From the cell containing the given text, extract its center point as (X, Y) coordinate. 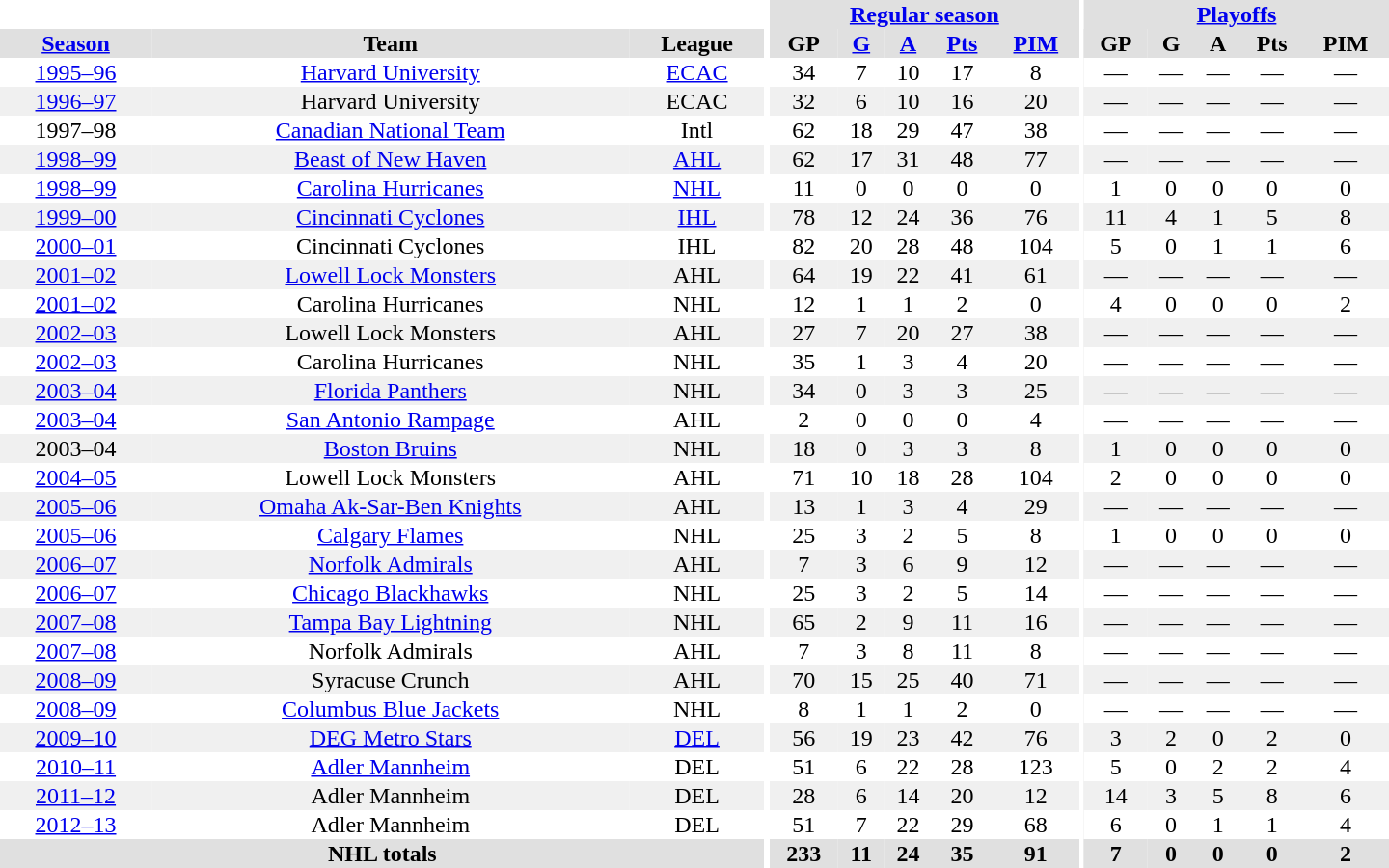
36 (963, 217)
Florida Panthers (390, 391)
2004–05 (75, 477)
Playoffs (1237, 14)
42 (963, 738)
League (696, 43)
Calgary Flames (390, 535)
NHL totals (382, 854)
31 (909, 159)
78 (803, 217)
Canadian National Team (390, 130)
2011–12 (75, 796)
Beast of New Haven (390, 159)
32 (803, 101)
1997–98 (75, 130)
123 (1036, 767)
2010–11 (75, 767)
61 (1036, 275)
70 (803, 680)
15 (860, 680)
DEG Metro Stars (390, 738)
Syracuse Crunch (390, 680)
2012–13 (75, 825)
91 (1036, 854)
1999–00 (75, 217)
41 (963, 275)
2000–01 (75, 246)
San Antonio Rampage (390, 420)
Omaha Ak-Sar-Ben Knights (390, 506)
Team (390, 43)
Tampa Bay Lightning (390, 622)
233 (803, 854)
40 (963, 680)
13 (803, 506)
65 (803, 622)
23 (909, 738)
64 (803, 275)
1996–97 (75, 101)
Chicago Blackhawks (390, 593)
56 (803, 738)
Regular season (924, 14)
1995–96 (75, 72)
Columbus Blue Jackets (390, 709)
Boston Bruins (390, 448)
Intl (696, 130)
2009–10 (75, 738)
Season (75, 43)
82 (803, 246)
77 (1036, 159)
68 (1036, 825)
47 (963, 130)
